Extract the [X, Y] coordinate from the center of the cell holding the provided text.  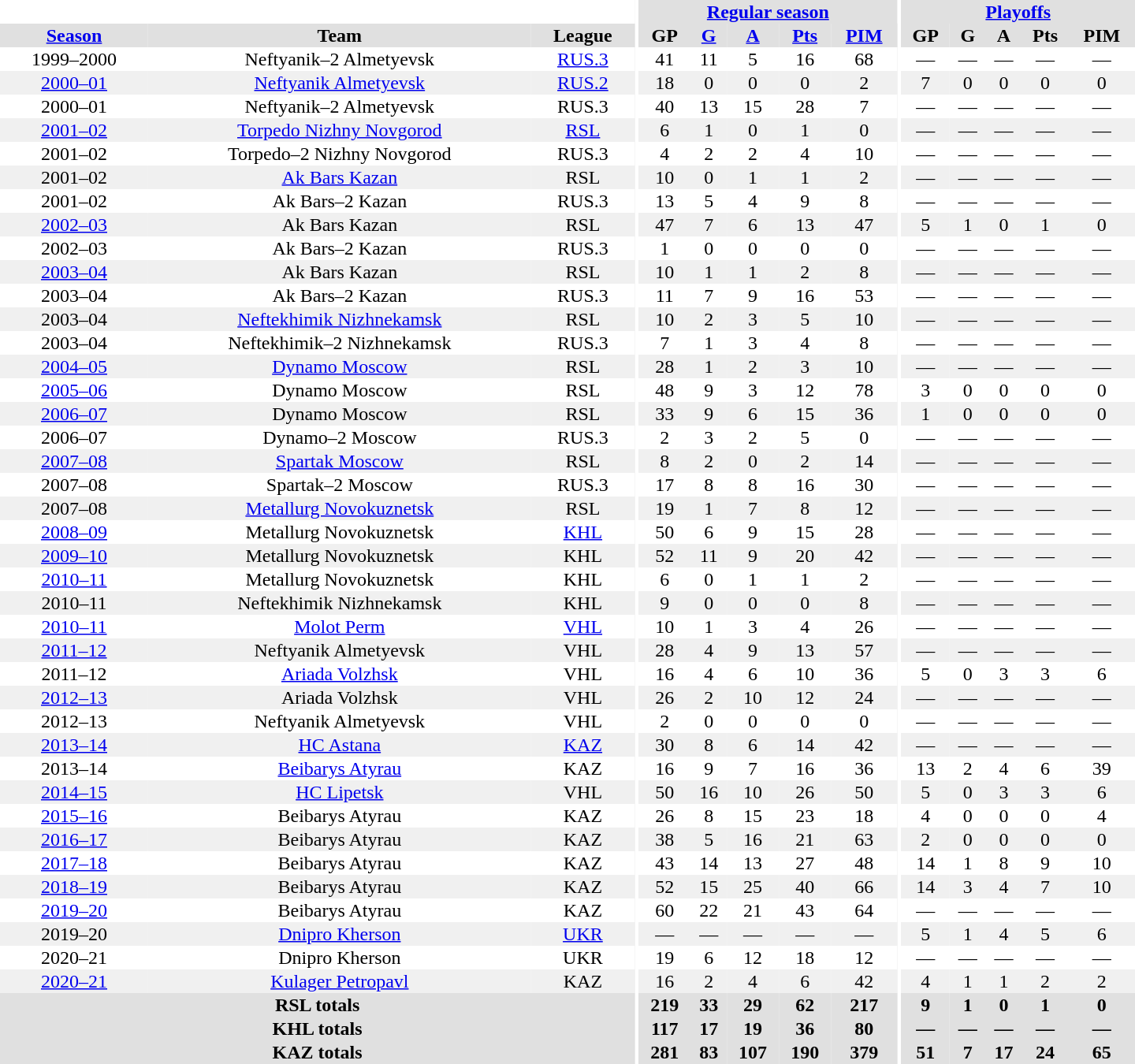
51 [925, 1052]
2015–16 [74, 816]
Torpedo Nizhny Novgorod [340, 130]
281 [664, 1052]
Spartak Moscow [340, 461]
65 [1102, 1052]
29 [753, 1005]
Dynamo–2 Moscow [340, 437]
1999–2000 [74, 59]
Neftekhimik–2 Nizhnekamsk [340, 343]
39 [1102, 768]
68 [864, 59]
41 [664, 59]
Season [74, 35]
53 [864, 296]
190 [805, 1052]
62 [805, 1005]
KHL totals [317, 1029]
63 [864, 839]
Kulager Petropavl [340, 981]
League [583, 35]
20 [805, 556]
78 [864, 390]
Torpedo–2 Nizhny Novgorod [340, 154]
117 [664, 1029]
217 [864, 1005]
HC Astana [340, 745]
2008–09 [74, 532]
RSL totals [317, 1005]
83 [709, 1052]
2017–18 [74, 863]
Playoffs [1018, 12]
22 [709, 910]
379 [864, 1052]
27 [805, 863]
2016–17 [74, 839]
38 [664, 839]
66 [864, 887]
2014–15 [74, 792]
2018–19 [74, 887]
Molot Perm [340, 627]
2004–05 [74, 366]
23 [805, 816]
RUS.2 [583, 83]
57 [864, 650]
64 [864, 910]
80 [864, 1029]
107 [753, 1052]
Regular season [768, 12]
219 [664, 1005]
25 [753, 887]
HC Lipetsk [340, 792]
Team [340, 35]
60 [664, 910]
2005–06 [74, 390]
2009–10 [74, 556]
Spartak–2 Moscow [340, 485]
KAZ totals [317, 1052]
